Extract the (x, y) coordinate from the center of the cell holding the provided text.  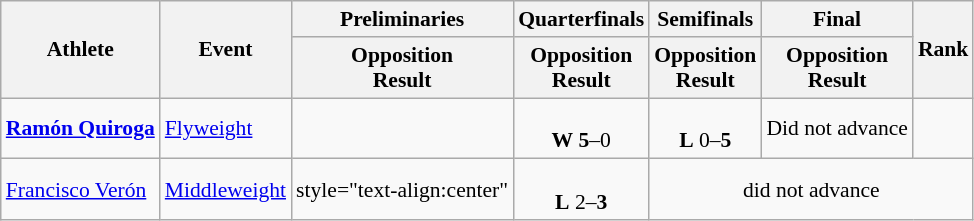
W 5–0 (581, 128)
did not advance (811, 190)
Final (837, 19)
Flyweight (226, 128)
Did not advance (837, 128)
Ramón Quiroga (80, 128)
Middleweight (226, 190)
Semifinals (705, 19)
L 0–5 (705, 128)
Preliminaries (402, 19)
Event (226, 50)
L 2–3 (581, 190)
Rank (944, 50)
style="text-align:center" (402, 190)
Athlete (80, 50)
Francisco Verón (80, 190)
Quarterfinals (581, 19)
